Determine the [X, Y] coordinate at the center of the cell enclosing the given text.  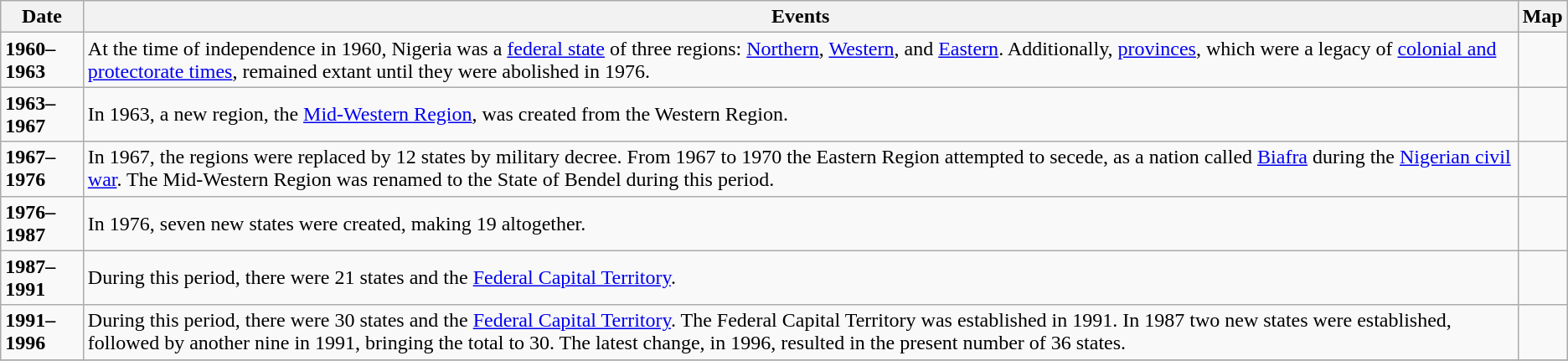
Date [42, 17]
1976–1987 [42, 223]
1963–1967 [42, 114]
Events [801, 17]
In 1976, seven new states were created, making 19 altogether. [801, 223]
During this period, there were 21 states and the Federal Capital Territory. [801, 278]
1987–1991 [42, 278]
In 1963, a new region, the Mid-Western Region, was created from the Western Region. [801, 114]
1991–1996 [42, 332]
Map [1543, 17]
1967–1976 [42, 169]
1960–1963 [42, 60]
